For the text-containing cell, return its midpoint in (x, y) coordinate format. 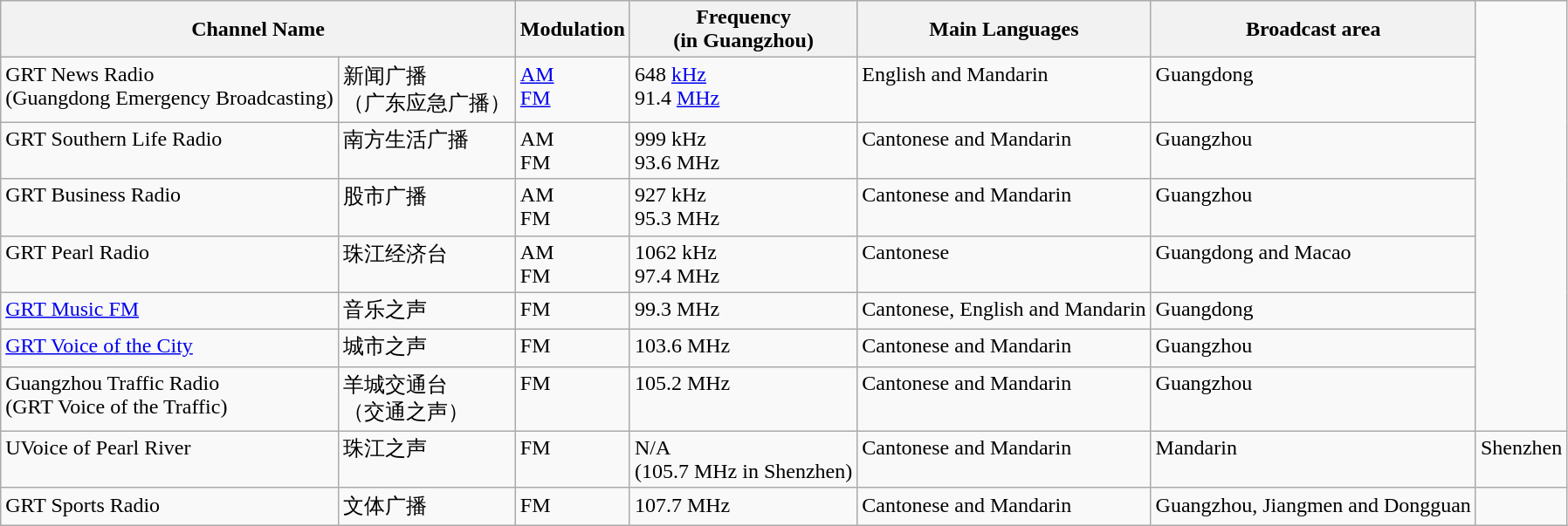
珠江之声 (426, 459)
Guangdong and Macao (1313, 263)
1062 kHz 97.4 MHz (743, 263)
南方生活广播 (426, 150)
Mandarin (1313, 459)
103.6 MHz (743, 349)
GRT News Radio(Guangdong Emergency Broadcasting) (169, 90)
99.3 MHz (743, 311)
Cantonese (1004, 263)
GRT Sports Radio (169, 506)
English and Mandarin (1004, 90)
GRT Voice of the City (169, 349)
城市之声 (426, 349)
GRT Southern Life Radio (169, 150)
107.7 MHz (743, 506)
Cantonese, English and Mandarin (1004, 311)
Broadcast area (1313, 30)
羊城交通台（交通之声） (426, 399)
N/A(105.7 MHz in Shenzhen) (743, 459)
股市广播 (426, 208)
Channel Name (258, 30)
UVoice of Pearl River (169, 459)
GRT Business Radio (169, 208)
珠江经济台 (426, 263)
音乐之声 (426, 311)
999 kHz 93.6 MHz (743, 150)
Guangzhou Traffic Radio(GRT Voice of the Traffic) (169, 399)
Main Languages (1004, 30)
Guangzhou, Jiangmen and Dongguan (1313, 506)
105.2 MHz (743, 399)
新闻广播（广东应急广播） (426, 90)
Modulation (573, 30)
GRT Music FM (169, 311)
文体广播 (426, 506)
648 kHz 91.4 MHz (743, 90)
GRT Pearl Radio (169, 263)
Frequency (in Guangzhou) (743, 30)
927 kHz 95.3 MHz (743, 208)
AM FM (573, 208)
Shenzhen (1521, 459)
